Determine the [x, y] coordinate at the center of the cell enclosing the given text.  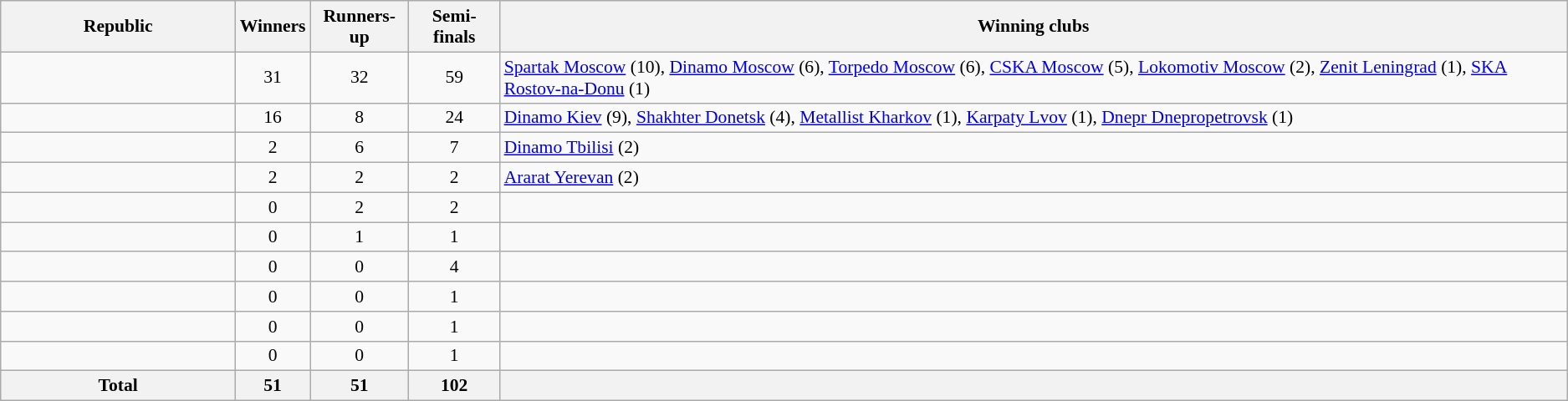
Winners [273, 27]
7 [455, 148]
6 [360, 148]
31 [273, 77]
Ararat Yerevan (2) [1034, 178]
16 [273, 118]
Semi-finals [455, 27]
102 [455, 386]
Republic [119, 27]
Runners-up [360, 27]
24 [455, 118]
32 [360, 77]
Winning clubs [1034, 27]
4 [455, 267]
8 [360, 118]
59 [455, 77]
Dinamo Kiev (9), Shakhter Donetsk (4), Metallist Kharkov (1), Karpaty Lvov (1), Dnepr Dnepropetrovsk (1) [1034, 118]
Total [119, 386]
Dinamo Tbilisi (2) [1034, 148]
Spartak Moscow (10), Dinamo Moscow (6), Torpedo Moscow (6), CSKA Moscow (5), Lokomotiv Moscow (2), Zenit Leningrad (1), SKA Rostov-na-Donu (1) [1034, 77]
